Detect which cell encompasses the target text, then output its [x, y] center coordinate. 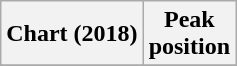
Peak position [189, 34]
Chart (2018) [72, 34]
